Identify which cell holds the provided text, then report its [x, y] central coordinate. 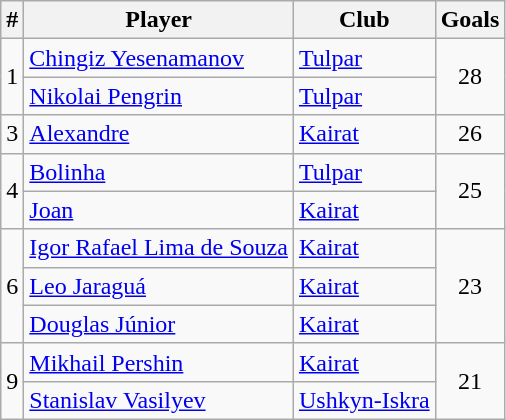
Player [159, 20]
26 [470, 134]
4 [12, 191]
9 [12, 381]
Ushkyn-Iskra [364, 400]
Mikhail Pershin [159, 362]
23 [470, 286]
Nikolai Pengrin [159, 96]
Joan [159, 210]
28 [470, 77]
25 [470, 191]
Chingiz Yesenamanov [159, 58]
# [12, 20]
Douglas Júnior [159, 324]
Club [364, 20]
6 [12, 286]
Stanislav Vasilyev [159, 400]
Bolinha [159, 172]
1 [12, 77]
3 [12, 134]
Alexandre [159, 134]
21 [470, 381]
Leo Jaraguá [159, 286]
Goals [470, 20]
Igor Rafael Lima de Souza [159, 248]
